Return the (X, Y) coordinate for the center point of the cell that contains the specified text.  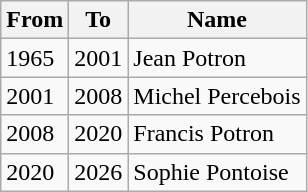
To (98, 20)
Sophie Pontoise (217, 172)
Michel Percebois (217, 96)
Name (217, 20)
1965 (35, 58)
Jean Potron (217, 58)
2026 (98, 172)
From (35, 20)
Francis Potron (217, 134)
